Detect which cell encompasses the target text, then output its (X, Y) center coordinate. 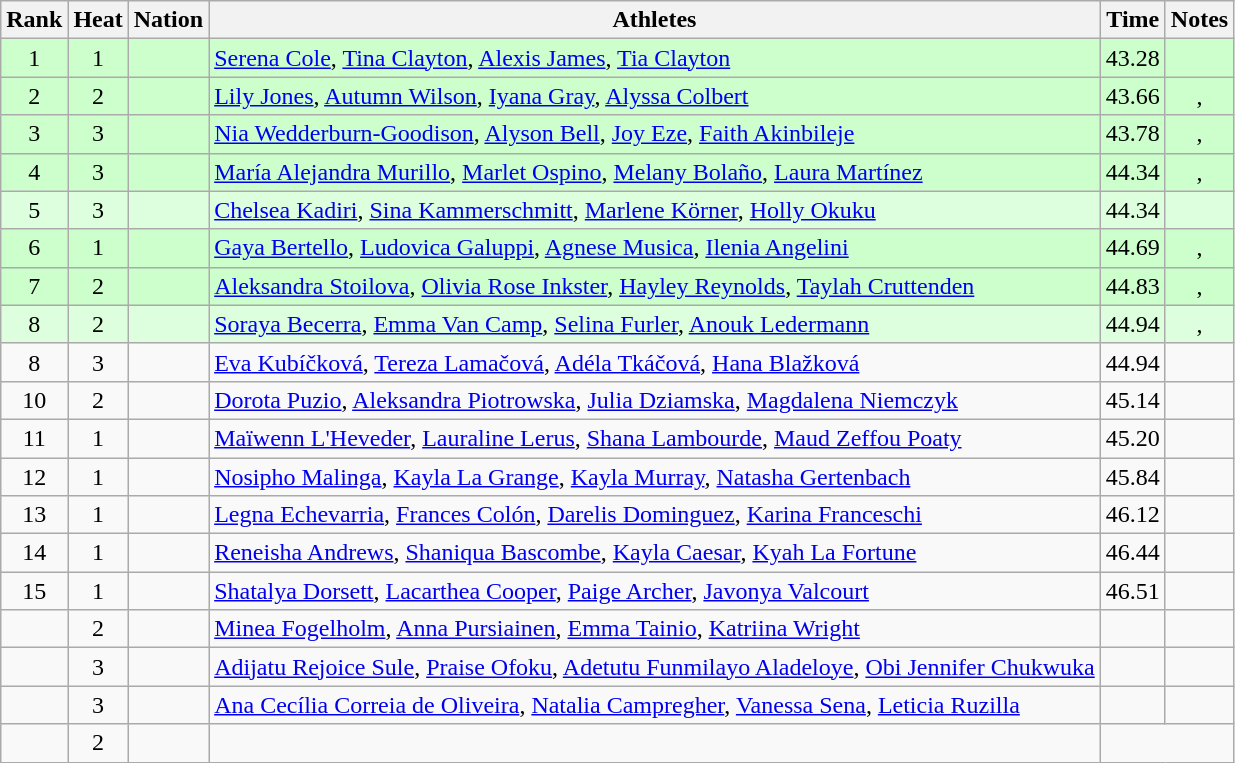
Rank (34, 20)
44.83 (1132, 286)
Dorota Puzio, Aleksandra Piotrowska, Julia Dziamska, Magdalena Niemczyk (655, 400)
44.69 (1132, 248)
Serena Cole, Tina Clayton, Alexis James, Tia Clayton (655, 58)
43.66 (1132, 96)
5 (34, 210)
Nosipho Malinga, Kayla La Grange, Kayla Murray, Natasha Gertenbach (655, 477)
45.84 (1132, 477)
11 (34, 438)
6 (34, 248)
46.51 (1132, 591)
46.12 (1132, 515)
13 (34, 515)
14 (34, 553)
Heat (98, 20)
Minea Fogelholm, Anna Pursiainen, Emma Tainio, Katriina Wright (655, 629)
Chelsea Kadiri, Sina Kammerschmitt, Marlene Körner, Holly Okuku (655, 210)
46.44 (1132, 553)
7 (34, 286)
Maïwenn L'Heveder, Lauraline Lerus, Shana Lambourde, Maud Zeffou Poaty (655, 438)
43.78 (1132, 134)
Ana Cecília Correia de Oliveira, Natalia Campregher, Vanessa Sena, Leticia Ruzilla (655, 705)
Nia Wedderburn-Goodison, Alyson Bell, Joy Eze, Faith Akinbileje (655, 134)
15 (34, 591)
45.14 (1132, 400)
Athletes (655, 20)
Gaya Bertello, Ludovica Galuppi, Agnese Musica, Ilenia Angelini (655, 248)
Nation (168, 20)
Reneisha Andrews, Shaniqua Bascombe, Kayla Caesar, Kyah La Fortune (655, 553)
María Alejandra Murillo, Marlet Ospino, Melany Bolaño, Laura Martínez (655, 172)
Time (1132, 20)
45.20 (1132, 438)
Legna Echevarria, Frances Colón, Darelis Dominguez, Karina Franceschi (655, 515)
12 (34, 477)
Lily Jones, Autumn Wilson, Iyana Gray, Alyssa Colbert (655, 96)
43.28 (1132, 58)
Notes (1199, 20)
10 (34, 400)
4 (34, 172)
Adijatu Rejoice Sule, Praise Ofoku, Adetutu Funmilayo Aladeloye, Obi Jennifer Chukwuka (655, 667)
Aleksandra Stoilova, Olivia Rose Inkster, Hayley Reynolds, Taylah Cruttenden (655, 286)
Soraya Becerra, Emma Van Camp, Selina Furler, Anouk Ledermann (655, 324)
Eva Kubíčková, Tereza Lamačová, Adéla Tkáčová, Hana Blažková (655, 362)
Shatalya Dorsett, Lacarthea Cooper, Paige Archer, Javonya Valcourt (655, 591)
